For the text-containing cell, return its midpoint in (X, Y) coordinate format. 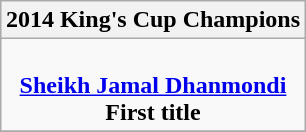
2014 King's Cup Champions (152, 20)
Sheikh Jamal Dhanmondi First title (152, 85)
